Identify which cell holds the provided text, then report its [x, y] central coordinate. 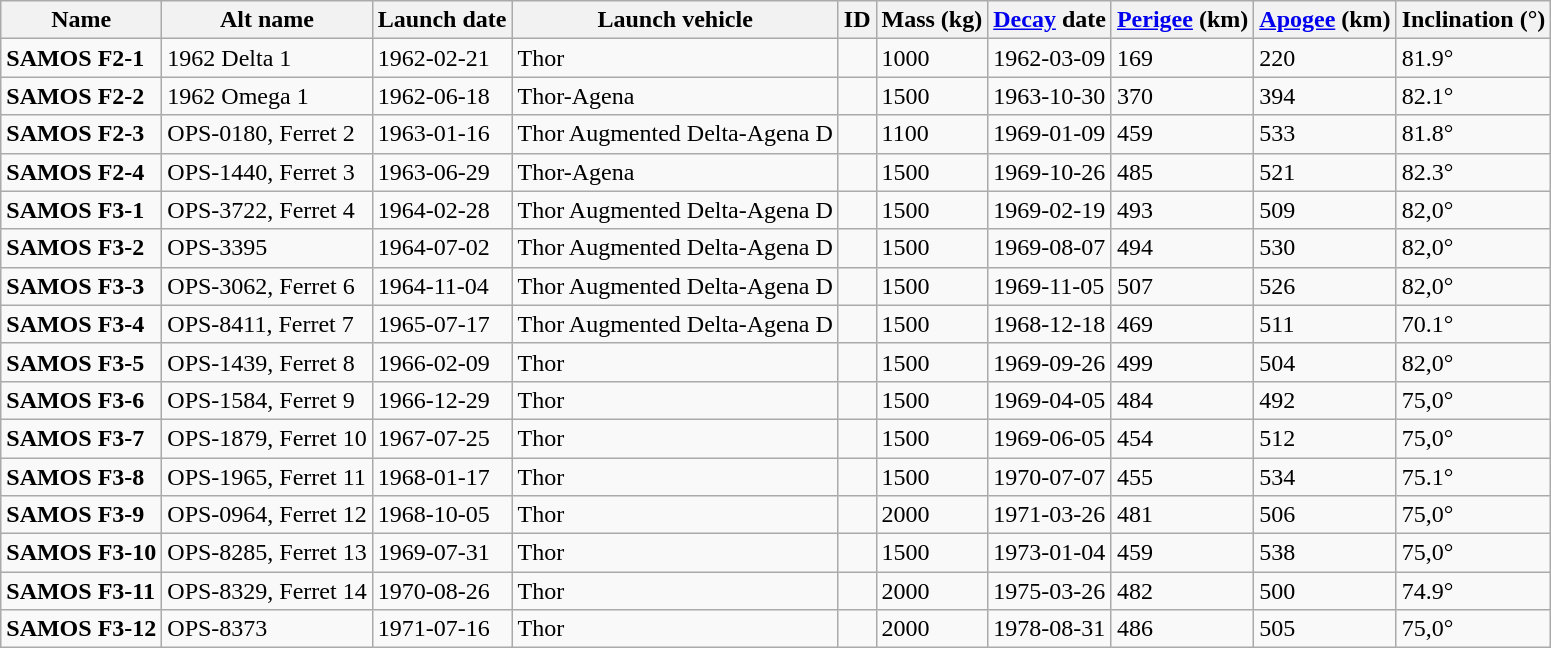
455 [1182, 477]
1969-04-05 [1050, 400]
511 [1325, 324]
1100 [932, 134]
485 [1182, 172]
493 [1182, 210]
SAMOS F3-7 [82, 438]
499 [1182, 362]
521 [1325, 172]
1964-11-04 [442, 286]
SAMOS F2-3 [82, 134]
1968-12-18 [1050, 324]
533 [1325, 134]
Alt name [267, 20]
1965-07-17 [442, 324]
SAMOS F3-1 [82, 210]
SAMOS F3-2 [82, 248]
1969-10-26 [1050, 172]
SAMOS F3-9 [82, 515]
1969-07-31 [442, 553]
538 [1325, 553]
OPS-8411, Ferret 7 [267, 324]
SAMOS F3-3 [82, 286]
1963-01-16 [442, 134]
469 [1182, 324]
481 [1182, 515]
1970-07-07 [1050, 477]
Name [82, 20]
81.8° [1474, 134]
484 [1182, 400]
1963-10-30 [1050, 96]
OPS-3722, Ferret 4 [267, 210]
Decay date [1050, 20]
1968-01-17 [442, 477]
506 [1325, 515]
1000 [932, 58]
1966-02-09 [442, 362]
370 [1182, 96]
1975-03-26 [1050, 591]
494 [1182, 248]
454 [1182, 438]
526 [1325, 286]
505 [1325, 629]
1971-07-16 [442, 629]
SAMOS F2-1 [82, 58]
OPS-1879, Ferret 10 [267, 438]
SAMOS F3-12 [82, 629]
1964-07-02 [442, 248]
1968-10-05 [442, 515]
OPS-8373 [267, 629]
82.3° [1474, 172]
SAMOS F3-11 [82, 591]
1966-12-29 [442, 400]
OPS-1440, Ferret 3 [267, 172]
SAMOS F3-10 [82, 553]
75.1° [1474, 477]
509 [1325, 210]
81.9° [1474, 58]
1962-02-21 [442, 58]
SAMOS F3-6 [82, 400]
SAMOS F3-8 [82, 477]
OPS-1439, Ferret 8 [267, 362]
Perigee (km) [1182, 20]
1969-11-05 [1050, 286]
OPS-0180, Ferret 2 [267, 134]
169 [1182, 58]
1962-06-18 [442, 96]
1962 Omega 1 [267, 96]
482 [1182, 591]
1967-07-25 [442, 438]
SAMOS F3-4 [82, 324]
1970-08-26 [442, 591]
74.9° [1474, 591]
OPS-8285, Ferret 13 [267, 553]
1969-06-05 [1050, 438]
512 [1325, 438]
OPS-1584, Ferret 9 [267, 400]
1962 Delta 1 [267, 58]
1971-03-26 [1050, 515]
220 [1325, 58]
82.1° [1474, 96]
500 [1325, 591]
1969-02-19 [1050, 210]
OPS-3062, Ferret 6 [267, 286]
Apogee (km) [1325, 20]
1964-02-28 [442, 210]
534 [1325, 477]
Mass (kg) [932, 20]
1969-01-09 [1050, 134]
504 [1325, 362]
1978-08-31 [1050, 629]
OPS-0964, Ferret 12 [267, 515]
1969-09-26 [1050, 362]
492 [1325, 400]
OPS-8329, Ferret 14 [267, 591]
1963-06-29 [442, 172]
SAMOS F2-4 [82, 172]
SAMOS F3-5 [82, 362]
OPS-1965, Ferret 11 [267, 477]
OPS-3395 [267, 248]
SAMOS F2-2 [82, 96]
Launch date [442, 20]
530 [1325, 248]
ID [857, 20]
70.1° [1474, 324]
1973-01-04 [1050, 553]
1962-03-09 [1050, 58]
394 [1325, 96]
Inclination (°) [1474, 20]
1969-08-07 [1050, 248]
486 [1182, 629]
507 [1182, 286]
Launch vehicle [675, 20]
